Return [X, Y] of the center of cell containing provided text 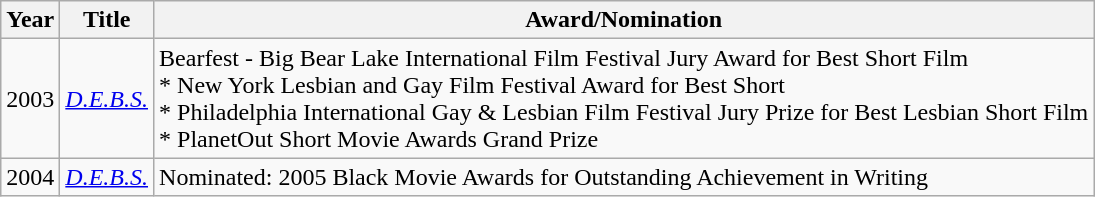
Year [30, 20]
2003 [30, 98]
Title [107, 20]
Award/Nomination [624, 20]
Nominated: 2005 Black Movie Awards for Outstanding Achievement in Writing [624, 177]
2004 [30, 177]
